Return the [X, Y] coordinate for the center point of the cell that contains the specified text.  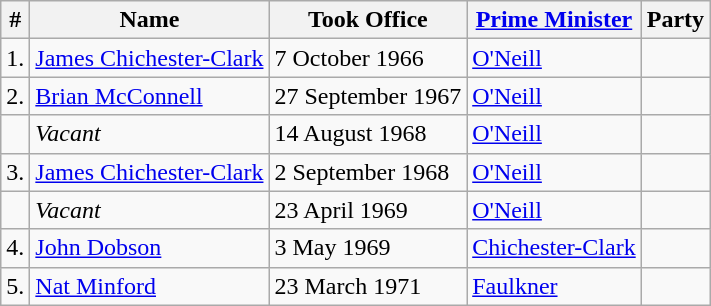
Prime Minister [554, 20]
27 September 1967 [368, 96]
3 May 1969 [368, 248]
1. [16, 58]
Chichester-Clark [554, 248]
23 March 1971 [368, 286]
23 April 1969 [368, 210]
5. [16, 286]
John Dobson [150, 248]
Faulkner [554, 286]
Nat Minford [150, 286]
Took Office [368, 20]
2. [16, 96]
Brian McConnell [150, 96]
3. [16, 172]
7 October 1966 [368, 58]
# [16, 20]
2 September 1968 [368, 172]
Name [150, 20]
Party [675, 20]
4. [16, 248]
14 August 1968 [368, 134]
